Capture the cell that displays the provided text and extract its (X, Y) central coordinate. 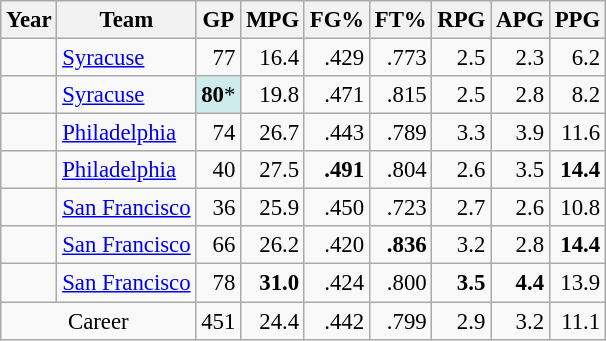
.773 (400, 58)
.429 (336, 58)
8.2 (577, 95)
.420 (336, 245)
Year (29, 20)
77 (218, 58)
16.4 (273, 58)
Team (126, 20)
6.2 (577, 58)
13.9 (577, 283)
FT% (400, 20)
2.7 (462, 208)
11.6 (577, 133)
.836 (400, 245)
.815 (400, 95)
FG% (336, 20)
RPG (462, 20)
19.8 (273, 95)
.723 (400, 208)
.471 (336, 95)
74 (218, 133)
31.0 (273, 283)
4.4 (520, 283)
GP (218, 20)
25.9 (273, 208)
80* (218, 95)
26.2 (273, 245)
2.3 (520, 58)
.442 (336, 321)
.443 (336, 133)
.804 (400, 170)
24.4 (273, 321)
78 (218, 283)
.799 (400, 321)
.789 (400, 133)
26.7 (273, 133)
Career (98, 321)
.491 (336, 170)
27.5 (273, 170)
451 (218, 321)
PPG (577, 20)
3.3 (462, 133)
40 (218, 170)
11.1 (577, 321)
.800 (400, 283)
36 (218, 208)
.424 (336, 283)
2.9 (462, 321)
MPG (273, 20)
APG (520, 20)
10.8 (577, 208)
3.9 (520, 133)
.450 (336, 208)
66 (218, 245)
